Capture the cell that displays the provided text and extract its [X, Y] central coordinate. 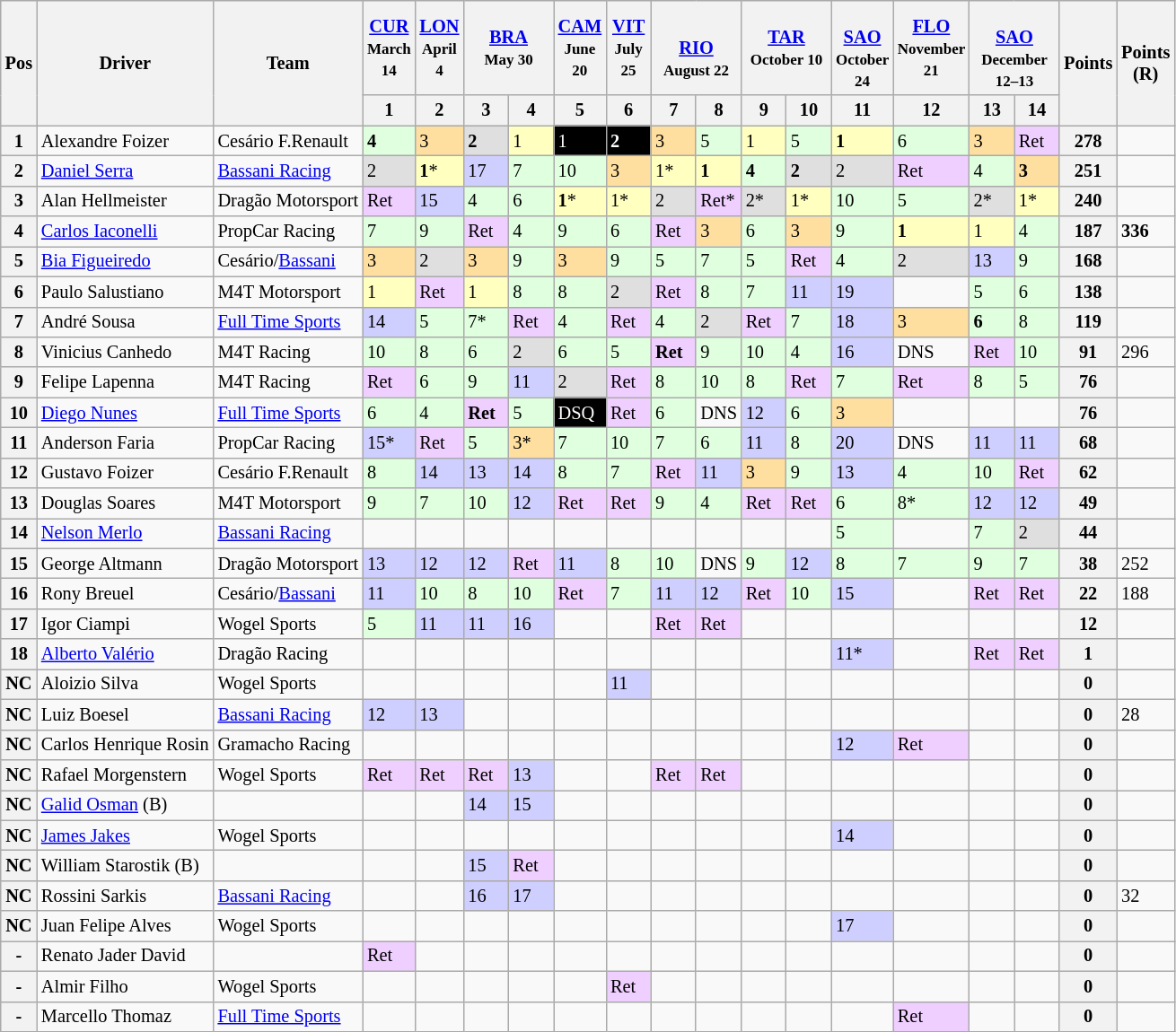
LONApril 4 [440, 48]
Igor Ciampi [126, 624]
RIOAugust 22 [697, 48]
168 [1088, 261]
George Altmann [126, 564]
Dragão Racing [289, 654]
Daniel Serra [126, 171]
119 [1088, 322]
FLONovember 21 [932, 48]
DSQ [580, 413]
20 [862, 442]
Alexandre Foizer [126, 141]
Pos [19, 63]
CAMJune 20 [580, 48]
VITJuly 25 [628, 48]
Vinicius Canhedo [126, 352]
Galid Osman (B) [126, 805]
BRAMay 30 [508, 48]
James Jakes [126, 835]
187 [1088, 232]
15* [389, 442]
Carlos Iaconelli [126, 232]
296 [1145, 352]
68 [1088, 442]
Marcello Thomaz [126, 1017]
49 [1088, 503]
22 [1088, 593]
Alberto Valério [126, 654]
Aloizio Silva [126, 684]
Rafael Morgenstern [126, 774]
252 [1145, 564]
Luiz Boesel [126, 714]
11* [862, 654]
Gramacho Racing [289, 745]
32 [1145, 896]
28 [1145, 714]
Diego Nunes [126, 413]
Alan Hellmeister [126, 201]
62 [1088, 473]
SAOOctober 24 [862, 48]
André Sousa [126, 322]
Rossini Sarkis [126, 896]
TAROctober 10 [786, 48]
SAODecember 12–13 [1014, 48]
91 [1088, 352]
336 [1145, 232]
3* [531, 442]
Douglas Soares [126, 503]
Driver [126, 63]
240 [1088, 201]
Rony Breuel [126, 593]
Nelson Merlo [126, 533]
Carlos Henrique Rosin [126, 745]
Almir Filho [126, 986]
8* [932, 503]
Felipe Lapenna [126, 382]
138 [1088, 292]
44 [1088, 533]
Juan Felipe Alves [126, 926]
278 [1088, 141]
Renato Jader David [126, 956]
251 [1088, 171]
7* [486, 322]
Points [1088, 63]
Anderson Faria [126, 442]
38 [1088, 564]
188 [1145, 593]
CURMarch 14 [389, 48]
Points(R) [1145, 63]
William Starostik (B) [126, 865]
Paulo Salustiano [126, 292]
Ret* [718, 201]
19 [862, 292]
Gustavo Foizer [126, 473]
Bia Figueiredo [126, 261]
Team [289, 63]
